Pinpoint the cell where the given text exists, returning its [x, y] midpoint coordinate. 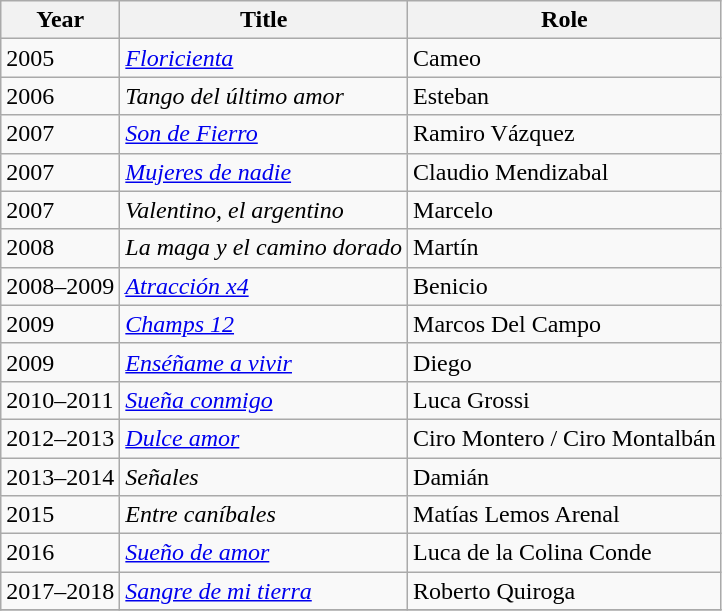
Luca de la Colina Conde [565, 553]
Tango del último amor [264, 96]
Señales [264, 477]
Title [264, 20]
2012–2013 [60, 438]
Marcos Del Campo [565, 324]
Champs 12 [264, 324]
Benicio [565, 286]
Cameo [565, 58]
Atracción x4 [264, 286]
Sangre de mi tierra [264, 591]
Mujeres de nadie [264, 172]
Sueño de amor [264, 553]
2016 [60, 553]
Esteban [565, 96]
Entre caníbales [264, 515]
La maga y el camino dorado [264, 248]
2015 [60, 515]
Claudio Mendizabal [565, 172]
Marcelo [565, 210]
Martín [565, 248]
Matías Lemos Arenal [565, 515]
2005 [60, 58]
2013–2014 [60, 477]
Role [565, 20]
Diego [565, 362]
Roberto Quiroga [565, 591]
Damián [565, 477]
2008–2009 [60, 286]
2010–2011 [60, 400]
2017–2018 [60, 591]
Dulce amor [264, 438]
2008 [60, 248]
Son de Fierro [264, 134]
Ciro Montero / Ciro Montalbán [565, 438]
Sueña conmigo [264, 400]
2006 [60, 96]
Valentino, el argentino [264, 210]
Enséñame a vivir [264, 362]
Floricienta [264, 58]
Luca Grossi [565, 400]
Year [60, 20]
Ramiro Vázquez [565, 134]
